Extract the [X, Y] coordinate from the center of the cell holding the provided text.  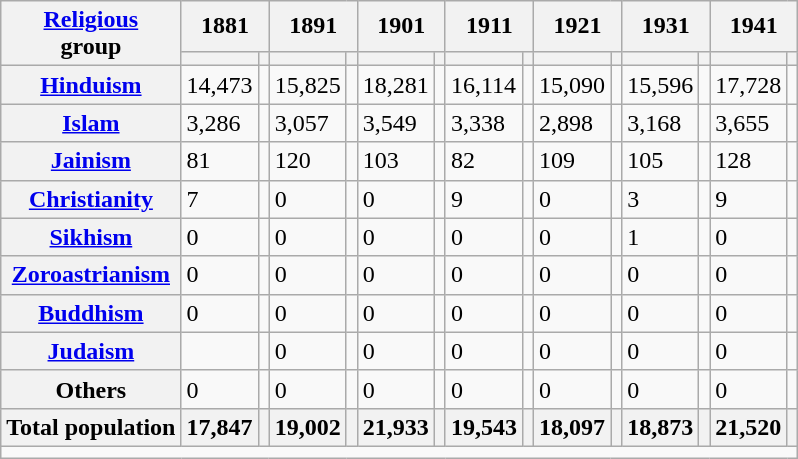
Others [91, 389]
128 [748, 161]
3,549 [396, 123]
14,473 [220, 85]
3,168 [660, 123]
109 [572, 161]
Religiousgroup [91, 34]
120 [308, 161]
1 [660, 237]
18,281 [396, 85]
21,933 [396, 427]
7 [220, 199]
18,873 [660, 427]
17,728 [748, 85]
17,847 [220, 427]
3,655 [748, 123]
Zoroastrianism [91, 275]
1931 [666, 26]
Buddhism [91, 313]
21,520 [748, 427]
15,825 [308, 85]
1921 [578, 26]
2,898 [572, 123]
1891 [313, 26]
18,097 [572, 427]
3,057 [308, 123]
1901 [401, 26]
1881 [225, 26]
81 [220, 161]
15,090 [572, 85]
15,596 [660, 85]
82 [484, 161]
3 [660, 199]
Judaism [91, 351]
103 [396, 161]
Islam [91, 123]
3,338 [484, 123]
Christianity [91, 199]
105 [660, 161]
Total population [91, 427]
Sikhism [91, 237]
Hinduism [91, 85]
Jainism [91, 161]
1941 [754, 26]
19,543 [484, 427]
16,114 [484, 85]
19,002 [308, 427]
1911 [489, 26]
3,286 [220, 123]
